Determine the [X, Y] coordinate at the center of the cell enclosing the given text.  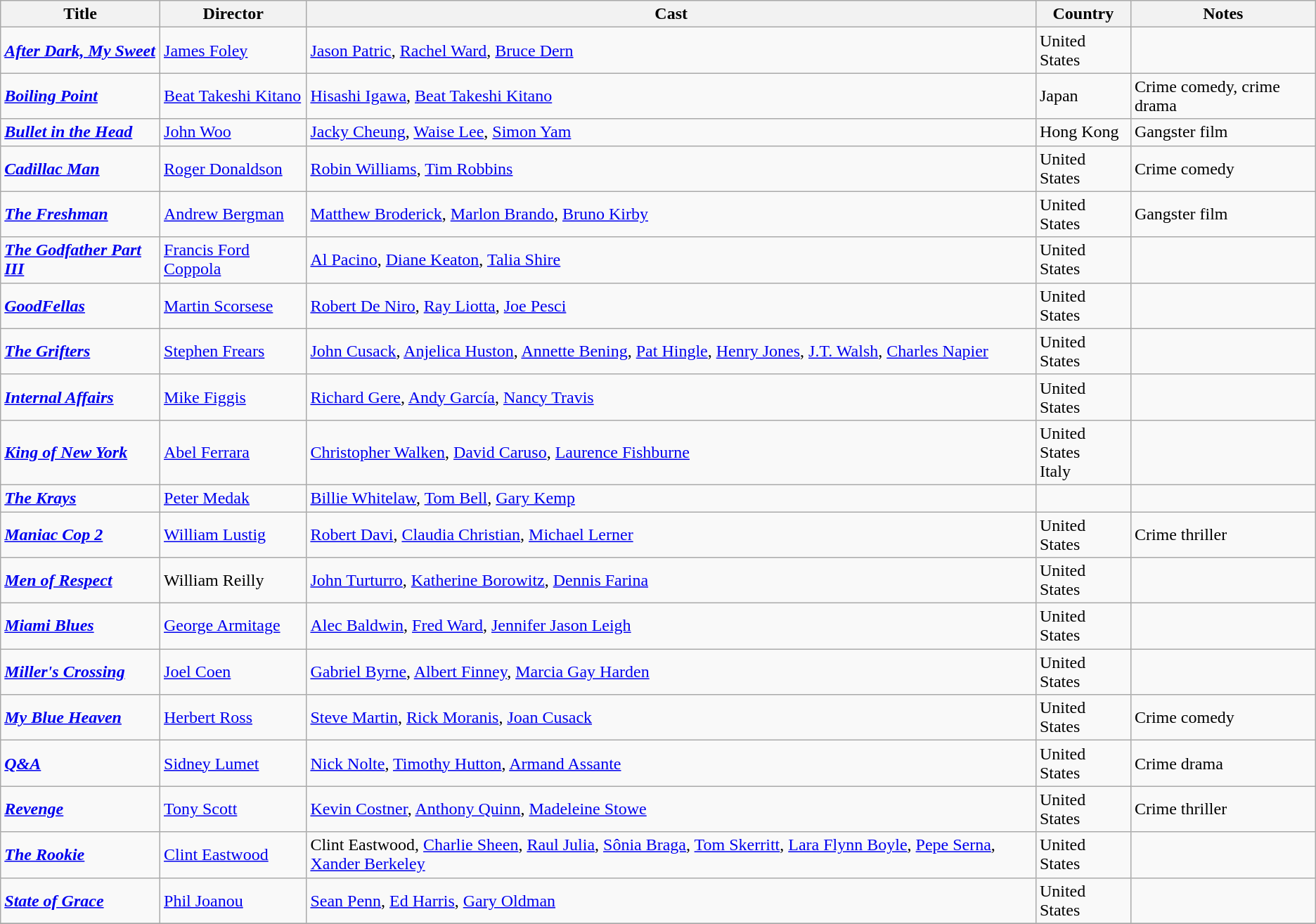
Cast [671, 14]
John Cusack, Anjelica Huston, Annette Bening, Pat Hingle, Henry Jones, J.T. Walsh, Charles Napier [671, 352]
United StatesItaly [1083, 452]
Robert De Niro, Ray Liotta, Joe Pesci [671, 305]
George Armitage [233, 626]
The Krays [80, 498]
Kevin Costner, Anthony Quinn, Madeleine Stowe [671, 809]
John Woo [233, 132]
Herbert Ross [233, 717]
Revenge [80, 809]
Sidney Lumet [233, 764]
State of Grace [80, 900]
Phil Joanou [233, 900]
Maniac Cop 2 [80, 534]
Jason Patric, Rachel Ward, Bruce Dern [671, 51]
Clint Eastwood [233, 855]
Hong Kong [1083, 132]
After Dark, My Sweet [80, 51]
Q&A [80, 764]
Crime comedy, crime drama [1223, 96]
Alec Baldwin, Fred Ward, Jennifer Jason Leigh [671, 626]
Andrew Bergman [233, 214]
Richard Gere, Andy García, Nancy Travis [671, 397]
Billie Whitelaw, Tom Bell, Gary Kemp [671, 498]
Hisashi Igawa, Beat Takeshi Kitano [671, 96]
Beat Takeshi Kitano [233, 96]
Al Pacino, Diane Keaton, Talia Shire [671, 260]
Sean Penn, Ed Harris, Gary Oldman [671, 900]
Robert Davi, Claudia Christian, Michael Lerner [671, 534]
King of New York [80, 452]
Country [1083, 14]
Gabriel Byrne, Albert Finney, Marcia Gay Harden [671, 672]
The Godfather Part III [80, 260]
Christopher Walken, David Caruso, Laurence Fishburne [671, 452]
Robin Williams, Tim Robbins [671, 169]
John Turturro, Katherine Borowitz, Dennis Farina [671, 581]
Cadillac Man [80, 169]
Matthew Broderick, Marlon Brando, Bruno Kirby [671, 214]
Clint Eastwood, Charlie Sheen, Raul Julia, Sônia Braga, Tom Skerritt, Lara Flynn Boyle, Pepe Serna, Xander Berkeley [671, 855]
Director [233, 14]
Notes [1223, 14]
Francis Ford Coppola [233, 260]
Boiling Point [80, 96]
Internal Affairs [80, 397]
GoodFellas [80, 305]
Joel Coen [233, 672]
Jacky Cheung, Waise Lee, Simon Yam [671, 132]
James Foley [233, 51]
William Lustig [233, 534]
Tony Scott [233, 809]
Crime drama [1223, 764]
Martin Scorsese [233, 305]
Roger Donaldson [233, 169]
Men of Respect [80, 581]
Miami Blues [80, 626]
Miller's Crossing [80, 672]
Stephen Frears [233, 352]
Nick Nolte, Timothy Hutton, Armand Assante [671, 764]
My Blue Heaven [80, 717]
The Freshman [80, 214]
Steve Martin, Rick Moranis, Joan Cusack [671, 717]
The Rookie [80, 855]
Japan [1083, 96]
Abel Ferrara [233, 452]
William Reilly [233, 581]
Title [80, 14]
Bullet in the Head [80, 132]
Mike Figgis [233, 397]
The Grifters [80, 352]
Peter Medak [233, 498]
